Determine the [X, Y] coordinate at the center of the cell enclosing the given text.  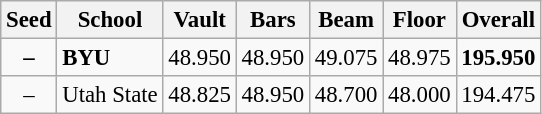
Bars [272, 20]
48.700 [346, 95]
48.975 [420, 58]
School [110, 20]
Vault [200, 20]
Beam [346, 20]
48.000 [420, 95]
Seed [29, 20]
195.950 [498, 58]
Utah State [110, 95]
49.075 [346, 58]
48.825 [200, 95]
BYU [110, 58]
Overall [498, 20]
194.475 [498, 95]
Floor [420, 20]
